Locate the cell with the specified text and output its [X, Y] center coordinate. 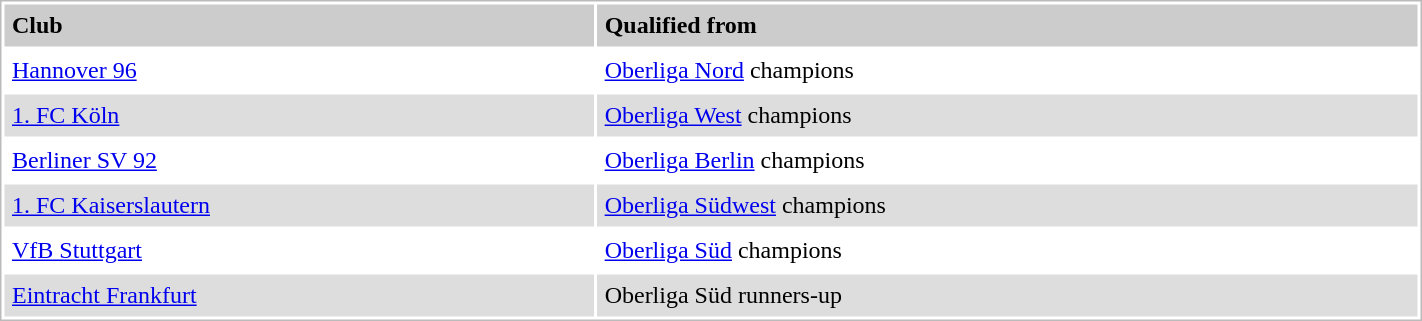
Oberliga Nord champions [1007, 71]
Hannover 96 [299, 71]
1. FC Köln [299, 115]
Oberliga West champions [1007, 115]
Berliner SV 92 [299, 161]
Oberliga Süd runners-up [1007, 295]
VfB Stuttgart [299, 251]
Oberliga Südwest champions [1007, 205]
Eintracht Frankfurt [299, 295]
Oberliga Berlin champions [1007, 161]
Qualified from [1007, 25]
Oberliga Süd champions [1007, 251]
1. FC Kaiserslautern [299, 205]
Club [299, 25]
